Pinpoint the cell where the given text exists, returning its (x, y) midpoint coordinate. 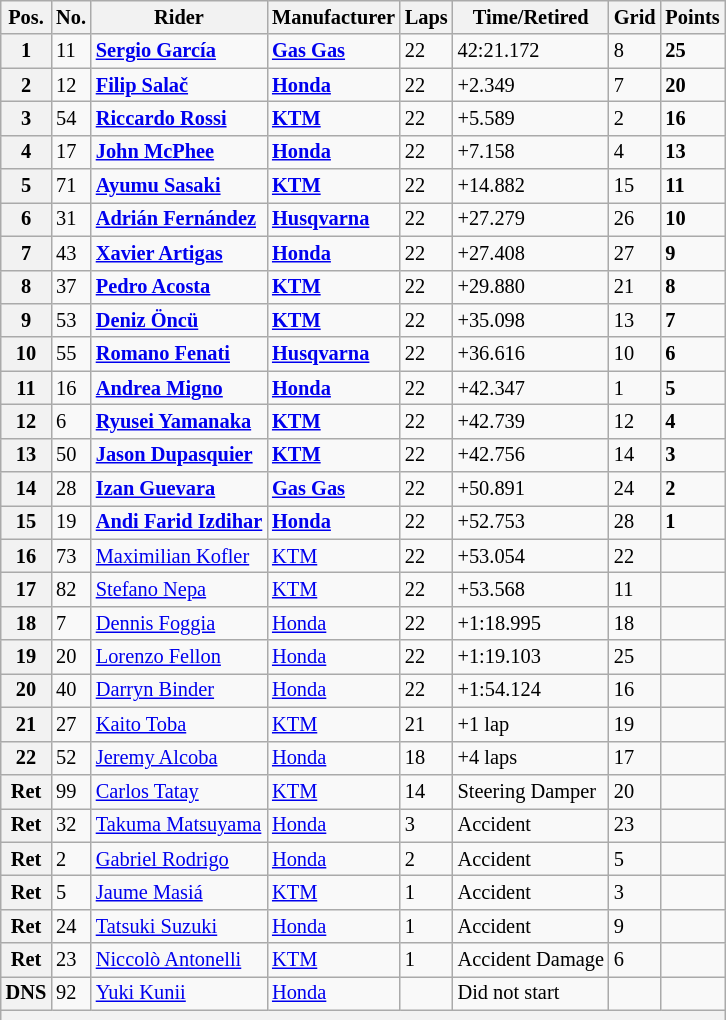
+50.891 (531, 489)
+42.756 (531, 455)
53 (71, 320)
82 (71, 589)
Takuma Matsuyama (179, 825)
Xavier Artigas (179, 253)
Darryn Binder (179, 690)
Jaume Masiá (179, 892)
Dennis Foggia (179, 623)
52 (71, 758)
Andrea Migno (179, 388)
71 (71, 186)
Laps (426, 17)
+14.882 (531, 186)
54 (71, 118)
Izan Guevara (179, 489)
Grid (635, 17)
31 (71, 219)
Pos. (26, 17)
92 (71, 993)
Niccolò Antonelli (179, 960)
Gabriel Rodrigo (179, 859)
Pedro Acosta (179, 287)
+27.408 (531, 253)
+36.616 (531, 354)
43 (71, 253)
Carlos Tatay (179, 791)
Romano Fenati (179, 354)
Adrián Fernández (179, 219)
Jeremy Alcoba (179, 758)
Filip Salač (179, 85)
Manufacturer (334, 17)
Ayumu Sasaki (179, 186)
Lorenzo Fellon (179, 657)
37 (71, 287)
Steering Damper (531, 791)
+53.054 (531, 556)
Kaito Toba (179, 724)
40 (71, 690)
Accident Damage (531, 960)
42:21.172 (531, 51)
No. (71, 17)
+1:54.124 (531, 690)
+2.349 (531, 85)
26 (635, 219)
+5.589 (531, 118)
Time/Retired (531, 17)
Maximilian Kofler (179, 556)
99 (71, 791)
50 (71, 455)
+1 lap (531, 724)
Andi Farid Izdihar (179, 522)
73 (71, 556)
John McPhee (179, 152)
Yuki Kunii (179, 993)
DNS (26, 993)
Did not start (531, 993)
+42.739 (531, 421)
+35.098 (531, 320)
Stefano Nepa (179, 589)
Riccardo Rossi (179, 118)
+29.880 (531, 287)
32 (71, 825)
Rider (179, 17)
Deniz Öncü (179, 320)
+1:19.103 (531, 657)
Ryusei Yamanaka (179, 421)
+27.279 (531, 219)
Points (692, 17)
+7.158 (531, 152)
Tatsuki Suzuki (179, 926)
+52.753 (531, 522)
Sergio García (179, 51)
+53.568 (531, 589)
+42.347 (531, 388)
+1:18.995 (531, 623)
Jason Dupasquier (179, 455)
+4 laps (531, 758)
55 (71, 354)
